Scan for the cell matching the given text and deliver its (x, y) coordinate at center. 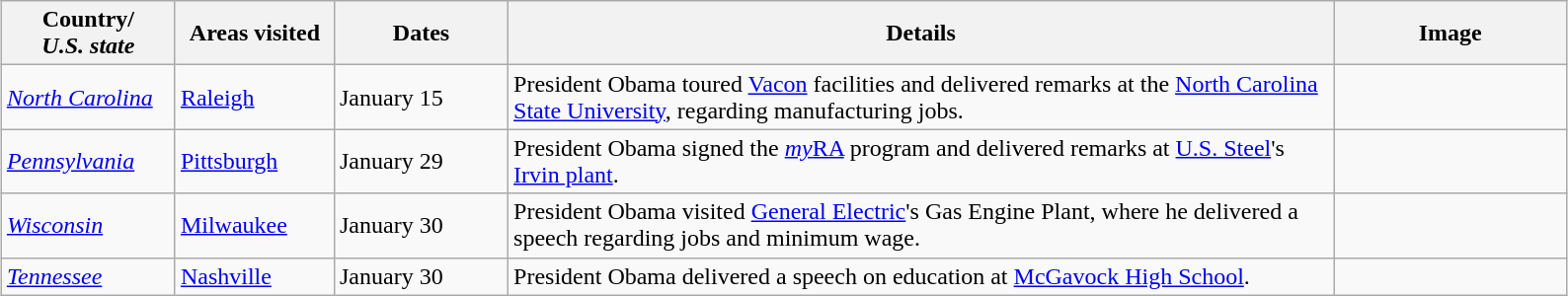
Nashville (255, 276)
Wisconsin (88, 225)
Tennessee (88, 276)
Country/U.S. state (88, 34)
Pittsburgh (255, 162)
President Obama signed the myRA program and delivered remarks at U.S. Steel's Irvin plant. (921, 162)
January 29 (421, 162)
Image (1450, 34)
Pennsylvania (88, 162)
Dates (421, 34)
North Carolina (88, 97)
Areas visited (255, 34)
Milwaukee (255, 225)
January 15 (421, 97)
Raleigh (255, 97)
President Obama visited General Electric's Gas Engine Plant, where he delivered a speech regarding jobs and minimum wage. (921, 225)
President Obama delivered a speech on education at McGavock High School. (921, 276)
President Obama toured Vacon facilities and delivered remarks at the North Carolina State University, regarding manufacturing jobs. (921, 97)
Details (921, 34)
